Provide the [X, Y] coordinate of the cell's center where the given text is located.  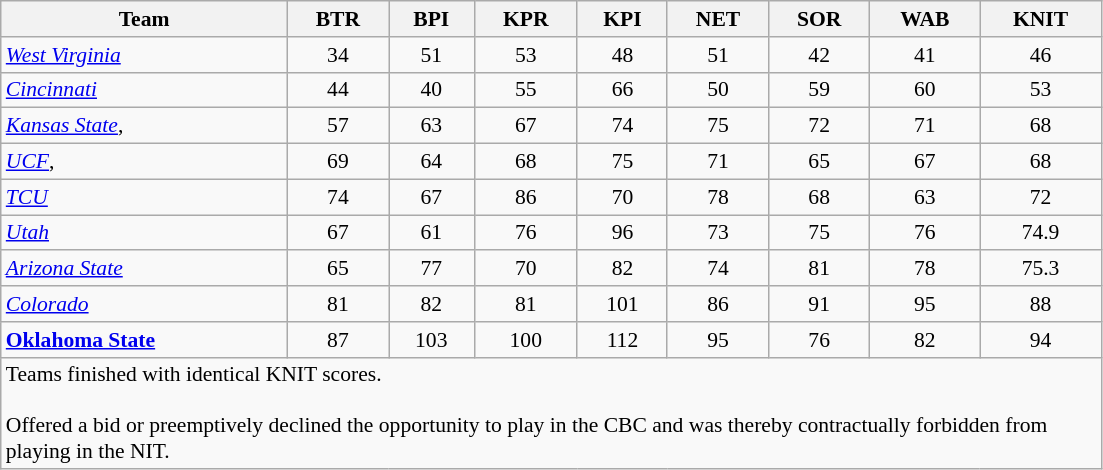
Cincinnati [144, 90]
96 [622, 233]
KNIT [1040, 19]
NET [718, 19]
41 [925, 55]
Colorado [144, 304]
101 [622, 304]
44 [338, 90]
88 [1040, 304]
100 [526, 340]
55 [526, 90]
50 [718, 90]
59 [820, 90]
87 [338, 340]
Oklahoma State [144, 340]
42 [820, 55]
112 [622, 340]
40 [431, 90]
BPI [431, 19]
57 [338, 126]
KPR [526, 19]
SOR [820, 19]
64 [431, 162]
103 [431, 340]
48 [622, 55]
Team [144, 19]
BTR [338, 19]
46 [1040, 55]
WAB [925, 19]
UCF, [144, 162]
60 [925, 90]
34 [338, 55]
73 [718, 233]
TCU [144, 197]
77 [431, 269]
Kansas State, [144, 126]
94 [1040, 340]
69 [338, 162]
61 [431, 233]
KPI [622, 19]
75.3 [1040, 269]
91 [820, 304]
West Virginia [144, 55]
74.9 [1040, 233]
Arizona State [144, 269]
66 [622, 90]
Utah [144, 233]
